Locate the cell with the specified text and output its [x, y] center coordinate. 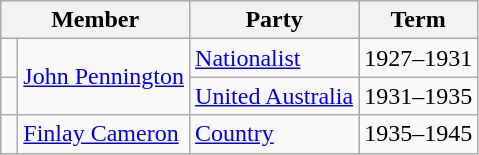
Member [96, 20]
Term [418, 20]
Party [274, 20]
1935–1945 [418, 134]
1931–1935 [418, 96]
Nationalist [274, 58]
United Australia [274, 96]
Country [274, 134]
1927–1931 [418, 58]
Finlay Cameron [104, 134]
John Pennington [104, 77]
